Search for the cell housing the specified text and yield its (X, Y) center coordinate. 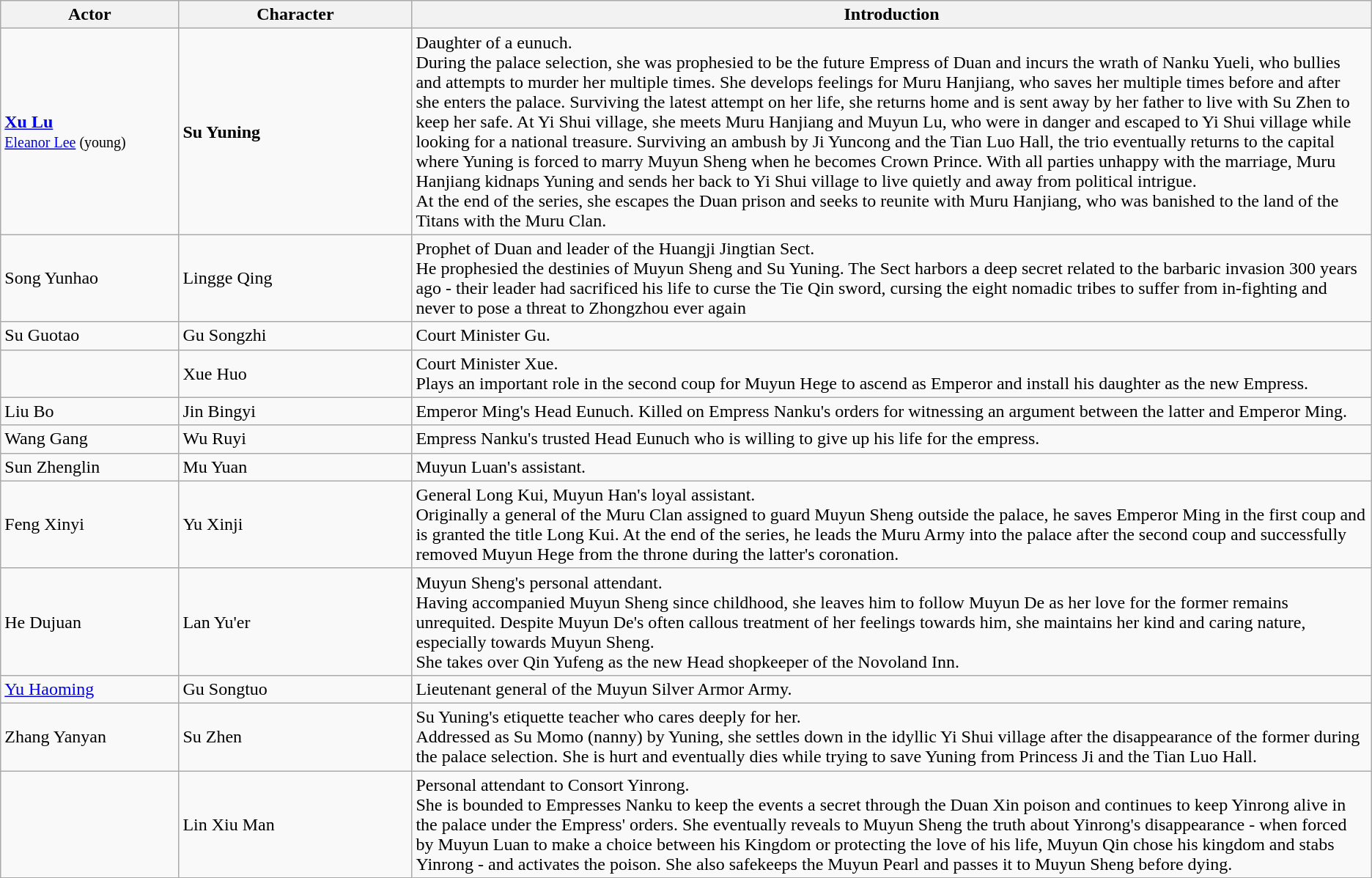
Introduction (891, 15)
Character (295, 15)
Actor (89, 15)
Lieutenant general of the Muyun Silver Armor Army. (891, 689)
Feng Xinyi (89, 525)
Mu Yuan (295, 467)
Empress Nanku's trusted Head Eunuch who is willing to give up his life for the empress. (891, 439)
Wu Ruyi (295, 439)
Gu Songzhi (295, 336)
Court Minister Xue.Plays an important role in the second coup for Muyun Hege to ascend as Emperor and install his daughter as the new Empress. (891, 374)
Sun Zhenglin (89, 467)
Xue Huo (295, 374)
Emperor Ming's Head Eunuch. Killed on Empress Nanku's orders for witnessing an argument between the latter and Emperor Ming. (891, 411)
Su Zhen (295, 737)
Su Yuning (295, 132)
Liu Bo (89, 411)
Jin Bingyi (295, 411)
He Dujuan (89, 621)
Wang Gang (89, 439)
Lin Xiu Man (295, 824)
Lan Yu'er (295, 621)
Gu Songtuo (295, 689)
Yu Xinji (295, 525)
Song Yunhao (89, 278)
Su Guotao (89, 336)
Yu Haoming (89, 689)
Zhang Yanyan (89, 737)
Xu Lu Eleanor Lee (young) (89, 132)
Lingge Qing (295, 278)
Court Minister Gu. (891, 336)
Muyun Luan's assistant. (891, 467)
